Return [X, Y] of the center of cell containing provided text 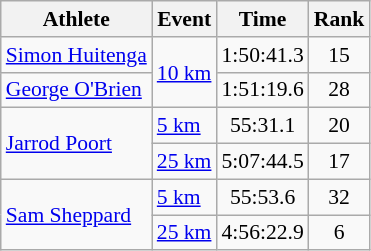
George O'Brien [76, 90]
28 [340, 90]
1:51:19.6 [262, 90]
15 [340, 55]
17 [340, 162]
1:50:41.3 [262, 55]
Sam Sheppard [76, 214]
Simon Huitenga [76, 55]
55:31.1 [262, 126]
4:56:22.9 [262, 233]
10 km [184, 72]
55:53.6 [262, 197]
32 [340, 197]
Rank [340, 19]
5:07:44.5 [262, 162]
Time [262, 19]
Event [184, 19]
20 [340, 126]
Jarrod Poort [76, 144]
Athlete [76, 19]
6 [340, 233]
